Return (X, Y) of the center of cell containing provided text 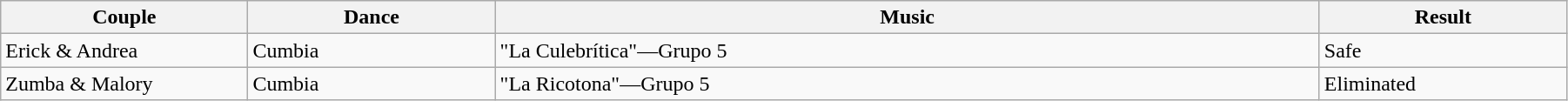
Erick & Andrea (124, 50)
Dance (372, 17)
Couple (124, 17)
"La Ricotona"—Grupo 5 (907, 84)
Music (907, 17)
Eliminated (1443, 84)
Zumba & Malory (124, 84)
Safe (1443, 50)
"La Culebrítica"—Grupo 5 (907, 50)
Result (1443, 17)
